Extract the (x, y) coordinate from the center of the cell holding the provided text.  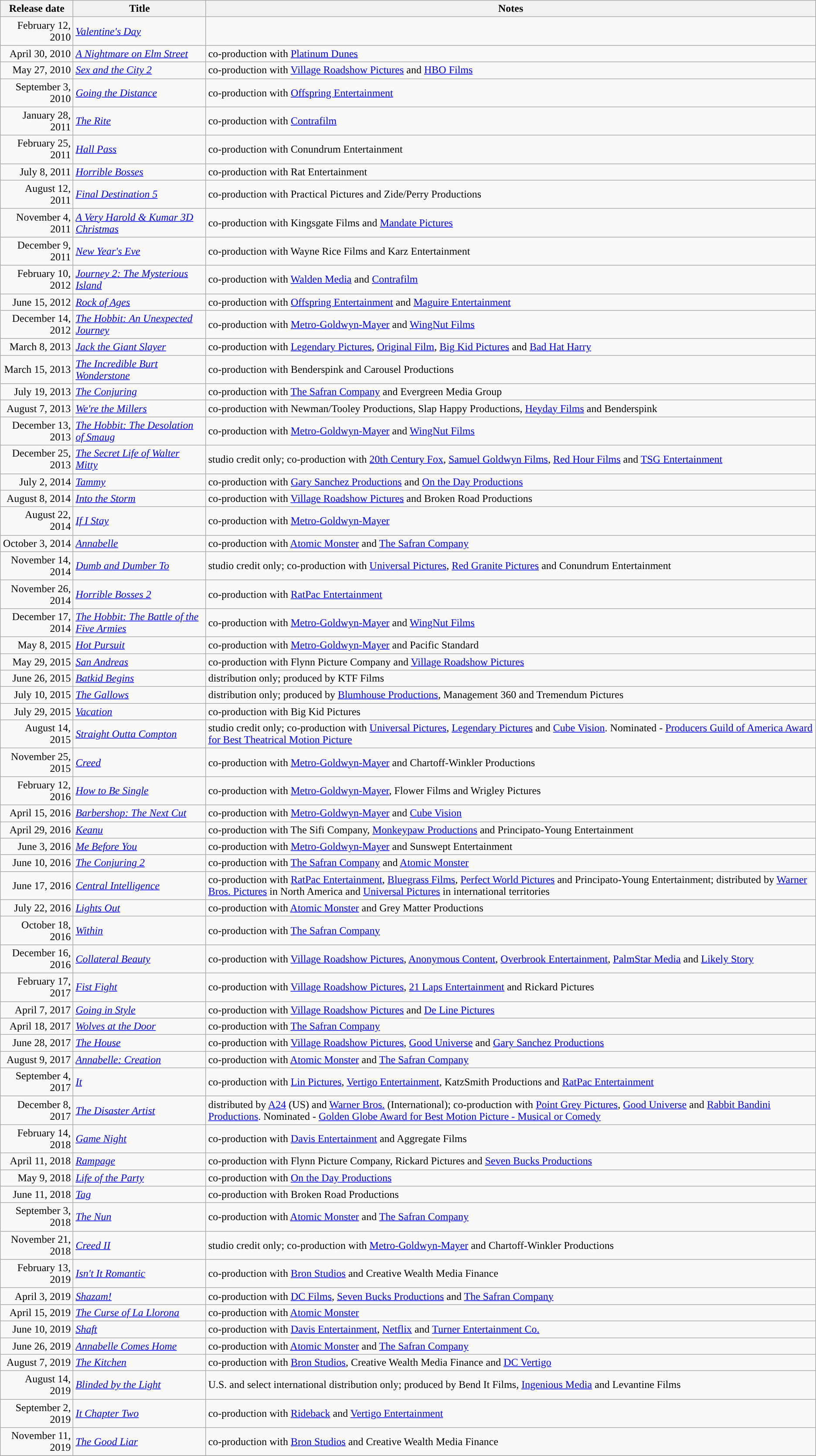
February 17, 2017 (37, 987)
February 14, 2018 (37, 1139)
co-production with Metro-Goldwyn-Mayer and Sunswept Entertainment (511, 846)
studio credit only; co-production with Metro-Goldwyn-Mayer and Chartoff-Winkler Productions (511, 1245)
August 7, 2019 (37, 1363)
co-production with Rideback and Vertigo Entertainment (511, 1414)
co-production with Practical Pictures and Zide/Perry Productions (511, 194)
The Incredible Burt Wonderstone (139, 370)
Jack the Giant Slayer (139, 347)
December 9, 2011 (37, 251)
September 3, 2010 (37, 92)
Batkid Begins (139, 679)
February 12, 2016 (37, 791)
July 29, 2015 (37, 712)
co-production with Lin Pictures, Vertigo Entertainment, KatzSmith Productions and RatPac Entertainment (511, 1082)
The Hobbit: An Unexpected Journey (139, 324)
Valentine's Day (139, 31)
July 10, 2015 (37, 695)
September 2, 2019 (37, 1414)
distribution only; produced by KTF Films (511, 679)
April 18, 2017 (37, 1026)
The Conjuring 2 (139, 863)
Fist Fight (139, 987)
November 11, 2019 (37, 1442)
Wolves at the Door (139, 1026)
June 28, 2017 (37, 1043)
Creed (139, 762)
July 19, 2013 (37, 392)
Keanu (139, 830)
April 15, 2016 (37, 813)
Shaft (139, 1329)
The Secret Life of Walter Mitty (139, 460)
co-production with The Safran Company and Atomic Monster (511, 863)
December 14, 2012 (37, 324)
The Conjuring (139, 392)
Life of the Party (139, 1178)
October 18, 2016 (37, 931)
May 8, 2015 (37, 645)
co-production with Metro-Goldwyn-Mayer and Chartoff-Winkler Productions (511, 762)
August 22, 2014 (37, 521)
April 7, 2017 (37, 1009)
We're the Millers (139, 409)
Into the Storm (139, 498)
August 8, 2014 (37, 498)
Barbershop: The Next Cut (139, 813)
co-production with Broken Road Productions (511, 1194)
Within (139, 931)
It (139, 1082)
co-production with Legendary Pictures, Original Film, Big Kid Pictures and Bad Hat Harry (511, 347)
Horrible Bosses (139, 172)
August 14, 2019 (37, 1385)
May 29, 2015 (37, 662)
San Andreas (139, 662)
April 15, 2019 (37, 1313)
November 4, 2011 (37, 222)
Journey 2: The Mysterious Island (139, 279)
The Good Liar (139, 1442)
co-production with Metro-Goldwyn-Mayer and Pacific Standard (511, 645)
co-production with Offspring Entertainment (511, 92)
Release date (37, 9)
March 8, 2013 (37, 347)
co-production with Atomic Monster (511, 1313)
co-production with Village Roadshow Pictures and Broken Road Productions (511, 498)
Straight Outta Compton (139, 734)
April 29, 2016 (37, 830)
studio credit only; co-production with Universal Pictures, Red Granite Pictures and Conundrum Entertainment (511, 566)
Collateral Beauty (139, 958)
May 27, 2010 (37, 70)
Title (139, 9)
co-production with Village Roadshow Pictures, Anonymous Content, Overbrook Entertainment, PalmStar Media and Likely Story (511, 958)
October 3, 2014 (37, 543)
co-production with Bron Studios, Creative Wealth Media Finance and DC Vertigo (511, 1363)
July 8, 2011 (37, 172)
December 16, 2016 (37, 958)
January 28, 2011 (37, 121)
U.S. and select international distribution only; produced by Bend It Films, Ingenious Media and Levantine Films (511, 1385)
February 25, 2011 (37, 149)
September 4, 2017 (37, 1082)
co-production with The Sifi Company, Monkeypaw Productions and Principato-Young Entertainment (511, 830)
The Disaster Artist (139, 1110)
The Nun (139, 1217)
Tammy (139, 482)
The Kitchen (139, 1363)
co-production with Village Roadshow Pictures, 21 Laps Entertainment and Rickard Pictures (511, 987)
co-production with Metro-Goldwyn-Mayer (511, 521)
Isn't It Romantic (139, 1273)
Vacation (139, 712)
co-production with Kingsgate Films and Mandate Pictures (511, 222)
Creed II (139, 1245)
Central Intelligence (139, 885)
co-production with Rat Entertainment (511, 172)
co-production with Davis Entertainment, Netflix and Turner Entertainment Co. (511, 1329)
co-production with On the Day Productions (511, 1178)
June 10, 2016 (37, 863)
distribution only; produced by Blumhouse Productions, Management 360 and Tremendum Pictures (511, 695)
Going the Distance (139, 92)
co-production with Wayne Rice Films and Karz Entertainment (511, 251)
Shazam! (139, 1296)
December 25, 2013 (37, 460)
November 26, 2014 (37, 594)
co-production with Walden Media and Contrafilm (511, 279)
June 26, 2019 (37, 1346)
The Hobbit: The Battle of the Five Armies (139, 623)
Horrible Bosses 2 (139, 594)
Final Destination 5 (139, 194)
The House (139, 1043)
It Chapter Two (139, 1414)
Sex and the City 2 (139, 70)
co-production with Flynn Picture Company and Village Roadshow Pictures (511, 662)
February 12, 2010 (37, 31)
June 26, 2015 (37, 679)
co-production with Davis Entertainment and Aggregate Films (511, 1139)
co-production with Benderspink and Carousel Productions (511, 370)
November 14, 2014 (37, 566)
Hot Pursuit (139, 645)
November 25, 2015 (37, 762)
November 21, 2018 (37, 1245)
co-production with Village Roadshow Pictures and De Line Pictures (511, 1009)
Going in Style (139, 1009)
June 11, 2018 (37, 1194)
Tag (139, 1194)
April 30, 2010 (37, 54)
June 15, 2012 (37, 302)
co-production with Contrafilm (511, 121)
The Gallows (139, 695)
co-production with Atomic Monster and Grey Matter Productions (511, 908)
Dumb and Dumber To (139, 566)
July 22, 2016 (37, 908)
co-production with Village Roadshow Pictures and HBO Films (511, 70)
Lights Out (139, 908)
August 12, 2011 (37, 194)
A Very Harold & Kumar 3D Christmas (139, 222)
Annabelle (139, 543)
The Rite (139, 121)
Rock of Ages (139, 302)
December 8, 2017 (37, 1110)
July 2, 2014 (37, 482)
A Nightmare on Elm Street (139, 54)
December 13, 2013 (37, 431)
co-production with Offspring Entertainment and Maguire Entertainment (511, 302)
The Curse of La Llorona (139, 1313)
June 3, 2016 (37, 846)
co-production with DC Films, Seven Bucks Productions and The Safran Company (511, 1296)
co-production with Big Kid Pictures (511, 712)
If I Stay (139, 521)
co-production with Metro-Goldwyn-Mayer and Cube Vision (511, 813)
New Year's Eve (139, 251)
April 11, 2018 (37, 1161)
August 9, 2017 (37, 1060)
Annabelle: Creation (139, 1060)
June 17, 2016 (37, 885)
co-production with Newman/Tooley Productions, Slap Happy Productions, Heyday Films and Benderspink (511, 409)
The Hobbit: The Desolation of Smaug (139, 431)
co-production with RatPac Entertainment (511, 594)
Annabelle Comes Home (139, 1346)
How to Be Single (139, 791)
co-production with The Safran Company and Evergreen Media Group (511, 392)
Hall Pass (139, 149)
June 10, 2019 (37, 1329)
August 14, 2015 (37, 734)
Blinded by the Light (139, 1385)
February 13, 2019 (37, 1273)
Game Night (139, 1139)
co-production with Gary Sanchez Productions and On the Day Productions (511, 482)
Me Before You (139, 846)
August 7, 2013 (37, 409)
December 17, 2014 (37, 623)
April 3, 2019 (37, 1296)
co-production with Flynn Picture Company, Rickard Pictures and Seven Bucks Productions (511, 1161)
February 10, 2012 (37, 279)
co-production with Conundrum Entertainment (511, 149)
co-production with Metro-Goldwyn-Mayer, Flower Films and Wrigley Pictures (511, 791)
September 3, 2018 (37, 1217)
Rampage (139, 1161)
co-production with Platinum Dunes (511, 54)
Notes (511, 9)
studio credit only; co-production with 20th Century Fox, Samuel Goldwyn Films, Red Hour Films and TSG Entertainment (511, 460)
co-production with Village Roadshow Pictures, Good Universe and Gary Sanchez Productions (511, 1043)
March 15, 2013 (37, 370)
May 9, 2018 (37, 1178)
